Search for the cell housing the specified text and yield its (x, y) center coordinate. 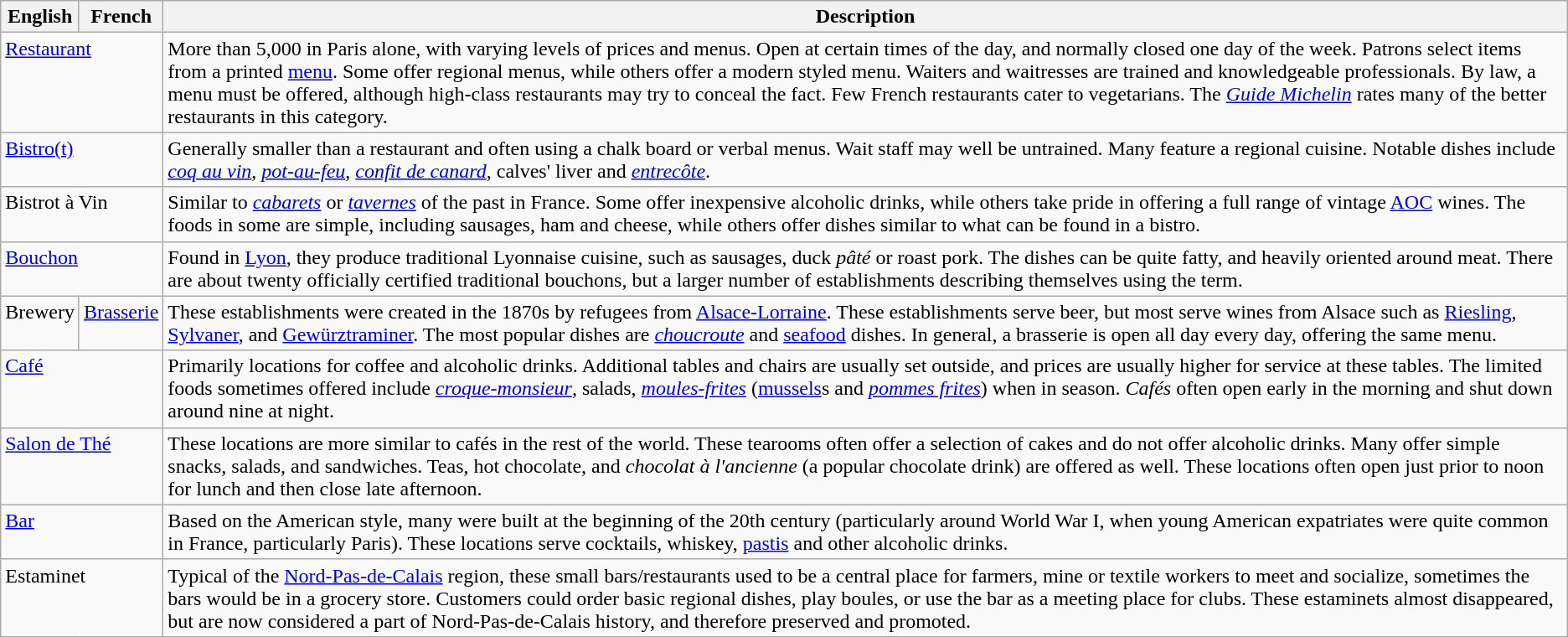
Bistrot à Vin (82, 215)
Bar (82, 531)
Bouchon (82, 268)
Estaminet (82, 598)
Salon de Thé (82, 466)
Bistro(t) (82, 159)
Description (865, 17)
Brasserie (121, 324)
Brewery (40, 324)
English (40, 17)
Café (82, 389)
Restaurant (82, 82)
French (121, 17)
